Return the (x, y) coordinate for the center point of the cell that contains the specified text.  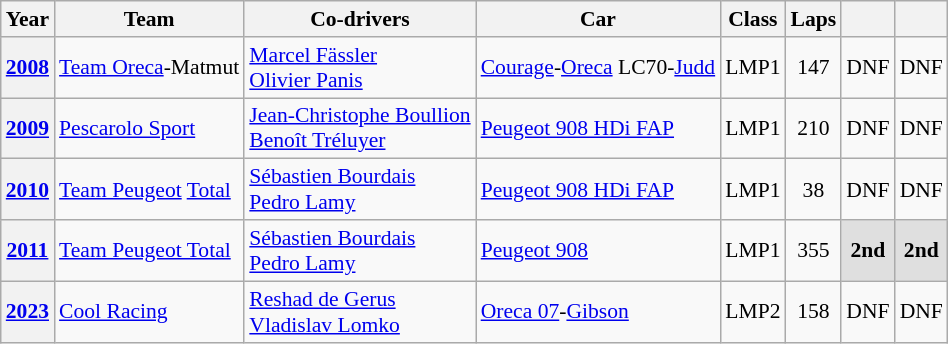
Co-drivers (360, 19)
2023 (28, 312)
Cool Racing (149, 312)
Laps (814, 19)
355 (814, 250)
Peugeot 908 (598, 250)
Pescarolo Sport (149, 128)
2009 (28, 128)
158 (814, 312)
Reshad de Gerus Vladislav Lomko (360, 312)
Oreca 07-Gibson (598, 312)
Team Oreca-Matmut (149, 68)
2008 (28, 68)
Class (752, 19)
210 (814, 128)
Year (28, 19)
147 (814, 68)
2010 (28, 190)
LMP2 (752, 312)
38 (814, 190)
Jean-Christophe Boullion Benoît Tréluyer (360, 128)
2011 (28, 250)
Marcel Fässler Olivier Panis (360, 68)
Team (149, 19)
Courage-Oreca LC70-Judd (598, 68)
Car (598, 19)
